Output the (X, Y) coordinate of the center of the cell containing the given text.  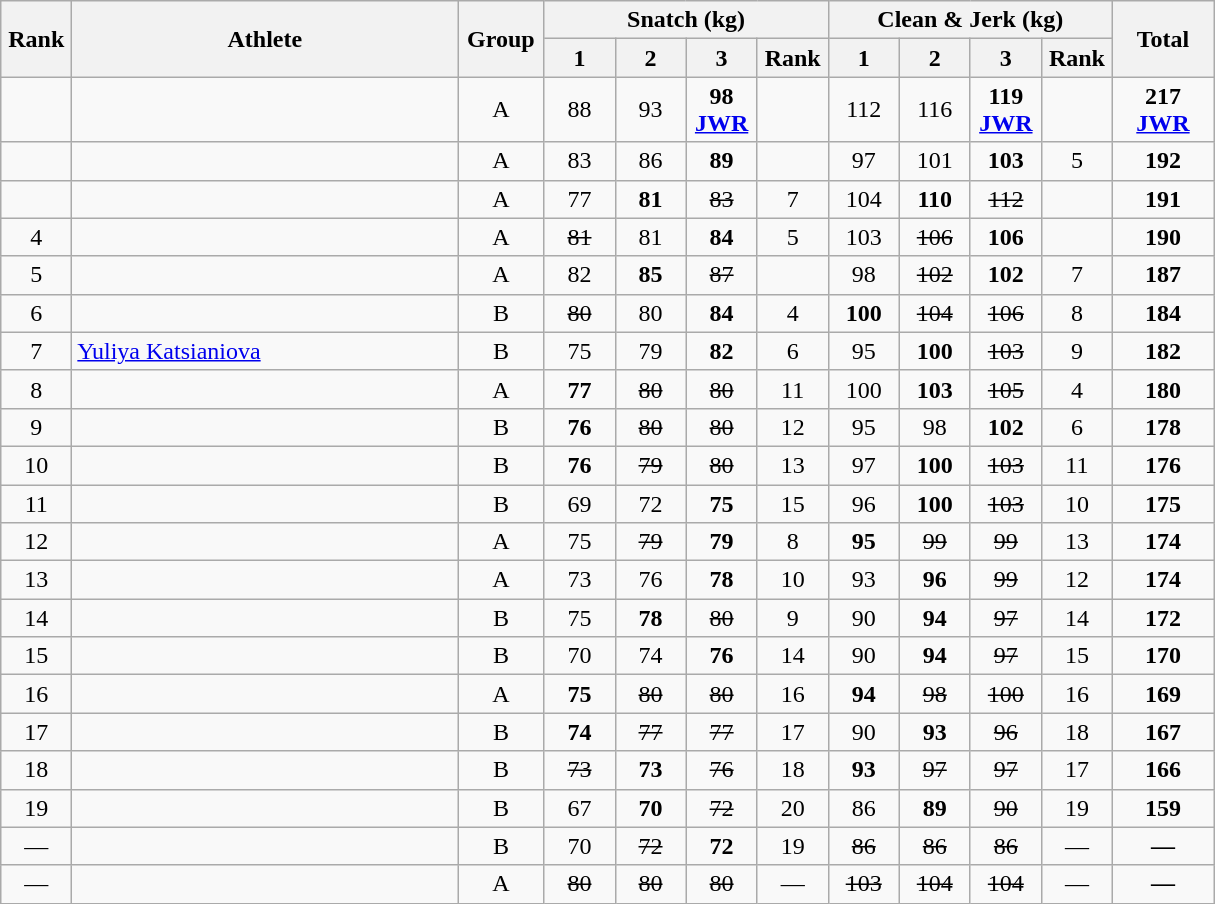
Yuliya Katsianiova (265, 351)
Snatch (kg) (686, 20)
101 (934, 161)
Clean & Jerk (kg) (970, 20)
170 (1162, 656)
20 (792, 808)
98 JWR (722, 110)
119 JWR (1006, 110)
180 (1162, 389)
Group (501, 39)
Athlete (265, 39)
105 (1006, 389)
166 (1162, 770)
178 (1162, 427)
67 (580, 808)
172 (1162, 618)
167 (1162, 732)
184 (1162, 313)
116 (934, 110)
85 (650, 275)
192 (1162, 161)
191 (1162, 199)
217 JWR (1162, 110)
87 (722, 275)
110 (934, 199)
159 (1162, 808)
88 (580, 110)
182 (1162, 351)
190 (1162, 237)
176 (1162, 465)
169 (1162, 694)
69 (580, 503)
187 (1162, 275)
Total (1162, 39)
175 (1162, 503)
